Determine the (X, Y) coordinate at the center of the cell enclosing the given text.  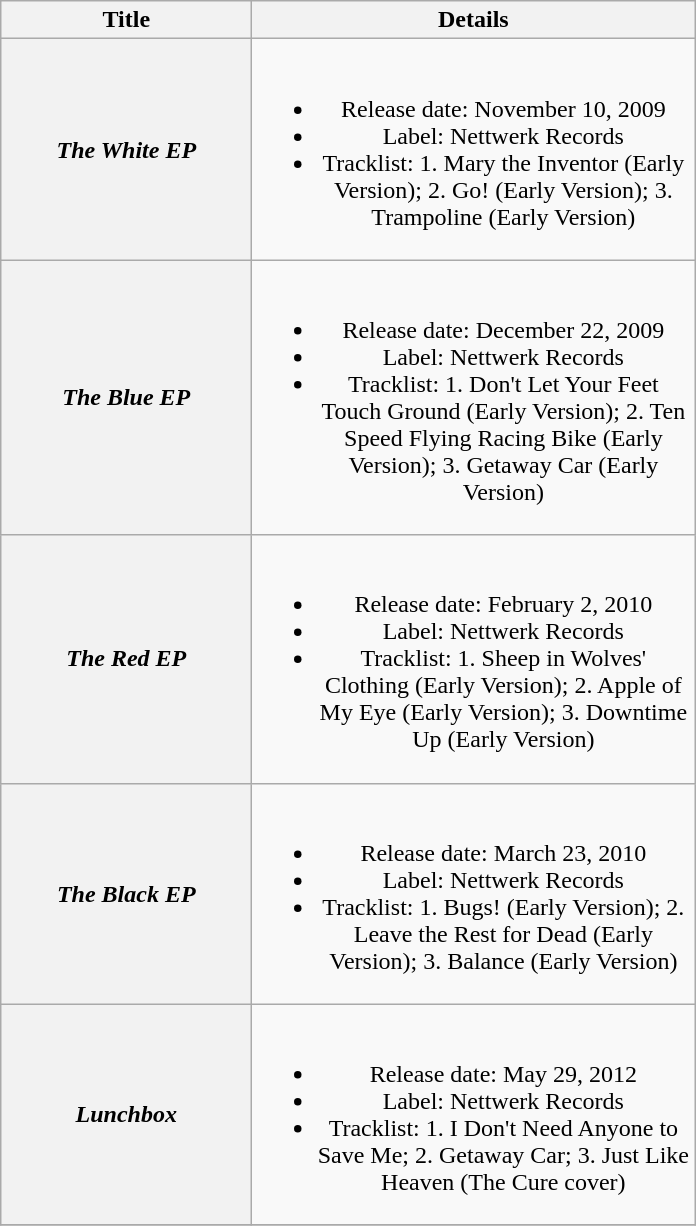
Details (474, 20)
Lunchbox (126, 1114)
The Blue EP (126, 398)
Release date: May 29, 2012Label: Nettwerk RecordsTracklist: 1. I Don't Need Anyone to Save Me; 2. Getaway Car; 3. Just Like Heaven (The Cure cover) (474, 1114)
The Red EP (126, 659)
The Black EP (126, 894)
Title (126, 20)
The White EP (126, 150)
